For the text-containing cell, return its midpoint in (x, y) coordinate format. 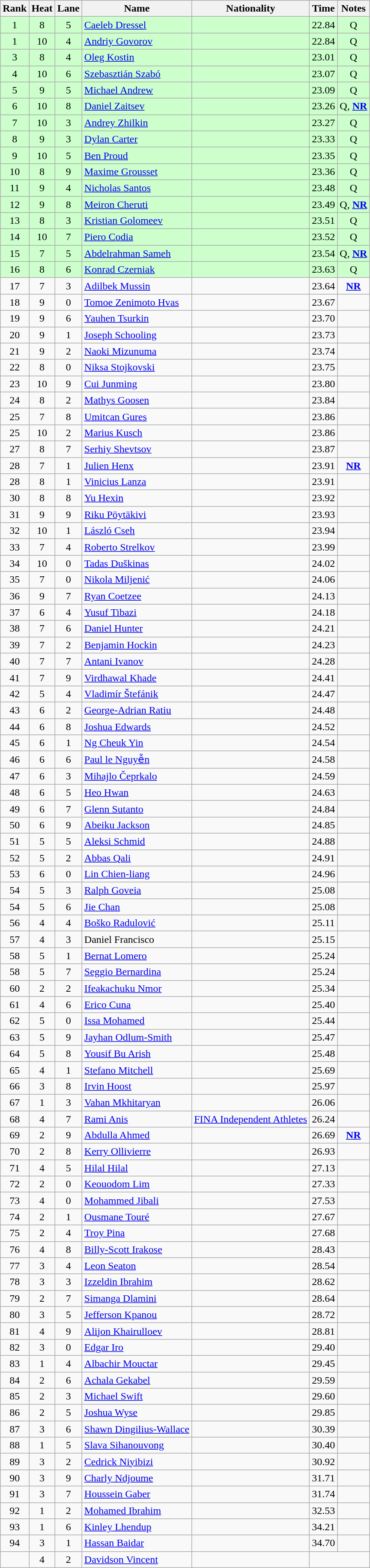
Benjamin Hockin (137, 645)
23.63 (324, 270)
23.36 (324, 172)
26.93 (324, 1152)
Mihajlo Čeprkalo (137, 776)
91 (15, 1494)
23.80 (324, 384)
Hassan Baidar (137, 1543)
24.48 (324, 710)
Ralph Goveia (137, 891)
Mohamed Ibrahim (137, 1511)
23.01 (324, 57)
Heat (42, 9)
Mohammed Jibali (137, 1201)
29.45 (324, 1363)
57 (15, 939)
Serhiy Shevtsov (137, 449)
25.15 (324, 939)
38 (15, 629)
29.40 (324, 1347)
80 (15, 1315)
23.74 (324, 351)
18 (15, 302)
24.96 (324, 874)
90 (15, 1478)
25.34 (324, 988)
20 (15, 335)
Julien Henx (137, 465)
Dylan Carter (137, 139)
Jayhan Odlum-Smith (137, 1037)
24.54 (324, 743)
62 (15, 1021)
31.74 (324, 1494)
24.52 (324, 727)
Davidson Vincent (137, 1559)
Slava Sihanouvong (137, 1445)
Antani Ivanov (137, 661)
24.18 (324, 612)
34.70 (324, 1543)
69 (15, 1135)
Stefano Mitchell (137, 1070)
Adilbek Mussin (137, 286)
Ryan Coetzee (137, 596)
23.27 (324, 123)
Ng Cheuk Yin (137, 743)
94 (15, 1543)
50 (15, 825)
77 (15, 1266)
Yusuf Tibazi (137, 612)
86 (15, 1413)
70 (15, 1152)
23.70 (324, 319)
28.81 (324, 1331)
63 (15, 1037)
Abeiku Jackson (137, 825)
31.71 (324, 1478)
27 (15, 449)
Lane (69, 9)
28.64 (324, 1298)
24.28 (324, 661)
25.48 (324, 1053)
75 (15, 1233)
23.87 (324, 449)
23.92 (324, 498)
23.94 (324, 531)
28.62 (324, 1282)
Boško Radulović (137, 923)
66 (15, 1086)
15 (15, 253)
83 (15, 1363)
Meiron Cheruti (137, 205)
16 (15, 270)
Riku Pöytäkivi (137, 515)
88 (15, 1445)
23.93 (324, 515)
Glenn Sutanto (137, 809)
Kristian Golomeev (137, 221)
45 (15, 743)
Daniel Zaitsev (137, 106)
Lin Chien-liang (137, 874)
24.06 (324, 580)
Kinley Lhendup (137, 1527)
Maxime Grousset (137, 172)
29.59 (324, 1380)
22 (15, 367)
25.97 (324, 1086)
13 (15, 221)
Paul le Nguyễn (137, 760)
26.24 (324, 1119)
23.26 (324, 106)
Heo Hwan (137, 792)
23.99 (324, 547)
Nationality (251, 9)
33 (15, 547)
29.60 (324, 1396)
81 (15, 1331)
56 (15, 923)
Joshua Edwards (137, 727)
17 (15, 286)
Houssein Gaber (137, 1494)
Charly Ndjoume (137, 1478)
Roberto Strelkov (137, 547)
Bernat Lomero (137, 956)
30.92 (324, 1462)
72 (15, 1184)
23.67 (324, 302)
Name (137, 9)
Caeleb Dressel (137, 25)
Nikola Miljenić (137, 580)
92 (15, 1511)
42 (15, 694)
Irvin Hoost (137, 1086)
39 (15, 645)
79 (15, 1298)
Abbas Qali (137, 858)
67 (15, 1102)
Abdelrahman Sameh (137, 253)
87 (15, 1429)
76 (15, 1249)
27.67 (324, 1217)
Yauhen Tsurkin (137, 319)
Erico Cuna (137, 1005)
74 (15, 1217)
12 (15, 205)
FINA Independent Athletes (251, 1119)
Izzeldin Ibrahim (137, 1282)
24.91 (324, 858)
Alijon Khairulloev (137, 1331)
Mathys Goosen (137, 400)
84 (15, 1380)
Joseph Schooling (137, 335)
23.33 (324, 139)
27.33 (324, 1184)
Cui Junming (137, 384)
60 (15, 988)
Issa Mohamed (137, 1021)
24.02 (324, 563)
34.21 (324, 1527)
89 (15, 1462)
27.68 (324, 1233)
Kerry Ollivierre (137, 1152)
Umitcan Gures (137, 416)
Albachir Mouctar (137, 1363)
Leon Seaton (137, 1266)
Time (324, 9)
Jie Chan (137, 907)
53 (15, 874)
61 (15, 1005)
Joshua Wyse (137, 1413)
László Cseh (137, 531)
Rank (15, 9)
40 (15, 661)
23.54 (324, 253)
25.69 (324, 1070)
24.58 (324, 760)
43 (15, 710)
23.07 (324, 74)
Daniel Hunter (137, 629)
Vinicius Lanza (137, 482)
28.43 (324, 1249)
68 (15, 1119)
Ifeakachuku Nmor (137, 988)
34 (15, 563)
Virdhawal Khade (137, 677)
30.39 (324, 1429)
Troy Pina (137, 1233)
24.59 (324, 776)
24.13 (324, 596)
Marius Kusch (137, 433)
24 (15, 400)
71 (15, 1168)
26.69 (324, 1135)
14 (15, 237)
28.72 (324, 1315)
27.53 (324, 1201)
Cedrick Niyibizi (137, 1462)
37 (15, 612)
Daniel Francisco (137, 939)
Oleg Kostin (137, 57)
41 (15, 677)
Ben Proud (137, 155)
11 (15, 188)
George-Adrian Ratiu (137, 710)
24.88 (324, 841)
23.48 (324, 188)
Konrad Czerniak (137, 270)
32.53 (324, 1511)
24.21 (324, 629)
Edgar Iro (137, 1347)
Aleksi Schmid (137, 841)
24.47 (324, 694)
23.64 (324, 286)
23.75 (324, 367)
Andriy Govorov (137, 41)
Piero Codia (137, 237)
Jefferson Kpanou (137, 1315)
27.13 (324, 1168)
25.47 (324, 1037)
78 (15, 1282)
25.11 (324, 923)
Naoki Mizunuma (137, 351)
Notes (354, 9)
28.54 (324, 1266)
30.40 (324, 1445)
Seggio Bernardina (137, 972)
Niksa Stojkovski (137, 367)
36 (15, 596)
Billy-Scott Irakose (137, 1249)
Vahan Mkhitaryan (137, 1102)
Andrey Zhilkin (137, 123)
25.40 (324, 1005)
31 (15, 515)
Hilal Hilal (137, 1168)
24.41 (324, 677)
30 (15, 498)
Tadas Duškinas (137, 563)
44 (15, 727)
24.63 (324, 792)
64 (15, 1053)
Szebasztián Szabó (137, 74)
Simanga Dlamini (137, 1298)
23.84 (324, 400)
32 (15, 531)
Yousif Bu Arish (137, 1053)
46 (15, 760)
23.35 (324, 155)
23.09 (324, 90)
26.06 (324, 1102)
82 (15, 1347)
23.49 (324, 205)
Ousmane Touré (137, 1217)
Vladimír Štefánik (137, 694)
Rami Anis (137, 1119)
24.84 (324, 809)
49 (15, 809)
Achala Gekabel (137, 1380)
Keouodom Lim (137, 1184)
Abdulla Ahmed (137, 1135)
24.23 (324, 645)
73 (15, 1201)
Michael Swift (137, 1396)
29.85 (324, 1413)
51 (15, 841)
21 (15, 351)
23 (15, 384)
Shawn Dingilius-Wallace (137, 1429)
19 (15, 319)
93 (15, 1527)
85 (15, 1396)
Michael Andrew (137, 90)
Tomoe Zenimoto Hvas (137, 302)
25.44 (324, 1021)
35 (15, 580)
Yu Hexin (137, 498)
24.85 (324, 825)
Nicholas Santos (137, 188)
47 (15, 776)
23.73 (324, 335)
23.52 (324, 237)
65 (15, 1070)
23.51 (324, 221)
52 (15, 858)
48 (15, 792)
